Return the (X, Y) coordinate for the center point of the cell that contains the specified text.  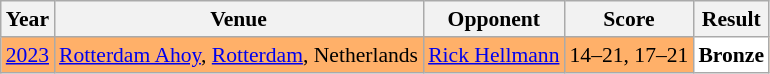
Year (28, 19)
14–21, 17–21 (630, 55)
Result (731, 19)
Venue (238, 19)
Bronze (731, 55)
Score (630, 19)
Rotterdam Ahoy, Rotterdam, Netherlands (238, 55)
Rick Hellmann (494, 55)
2023 (28, 55)
Opponent (494, 19)
